Capture the cell that displays the provided text and extract its [x, y] central coordinate. 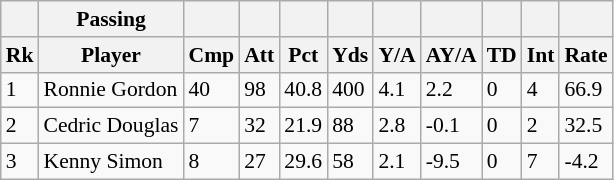
66.9 [586, 90]
8 [211, 162]
98 [259, 90]
21.9 [303, 126]
2.8 [396, 126]
-0.1 [452, 126]
29.6 [303, 162]
Ronnie Gordon [110, 90]
40.8 [303, 90]
AY/A [452, 55]
Passing [110, 19]
4.1 [396, 90]
Att [259, 55]
-9.5 [452, 162]
Rk [20, 55]
1 [20, 90]
Player [110, 55]
88 [350, 126]
Int [541, 55]
Cedric Douglas [110, 126]
3 [20, 162]
Kenny Simon [110, 162]
32 [259, 126]
Yds [350, 55]
27 [259, 162]
Y/A [396, 55]
4 [541, 90]
TD [502, 55]
Pct [303, 55]
58 [350, 162]
2.1 [396, 162]
32.5 [586, 126]
Rate [586, 55]
Cmp [211, 55]
-4.2 [586, 162]
2.2 [452, 90]
40 [211, 90]
400 [350, 90]
